Pinpoint the cell where the given text exists, returning its [X, Y] midpoint coordinate. 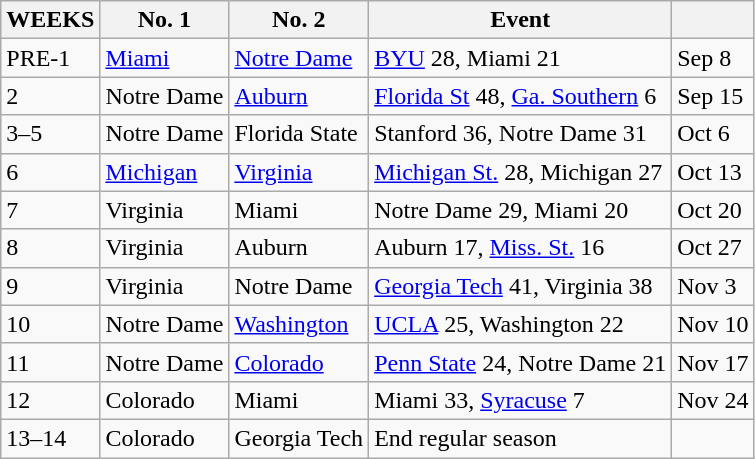
Notre Dame 29, Miami 20 [520, 210]
Auburn 17, Miss. St. 16 [520, 248]
Nov 24 [713, 400]
End regular season [520, 438]
7 [50, 210]
6 [50, 172]
Florida State [299, 134]
Washington [299, 324]
3–5 [50, 134]
Oct 20 [713, 210]
PRE-1 [50, 58]
Georgia Tech 41, Virginia 38 [520, 286]
Florida St 48, Ga. Southern 6 [520, 96]
Oct 13 [713, 172]
10 [50, 324]
8 [50, 248]
Georgia Tech [299, 438]
Miami 33, Syracuse 7 [520, 400]
No. 2 [299, 20]
Stanford 36, Notre Dame 31 [520, 134]
Michigan St. 28, Michigan 27 [520, 172]
12 [50, 400]
Oct 27 [713, 248]
11 [50, 362]
Sep 15 [713, 96]
No. 1 [164, 20]
Oct 6 [713, 134]
UCLA 25, Washington 22 [520, 324]
9 [50, 286]
2 [50, 96]
WEEKS [50, 20]
Nov 17 [713, 362]
Nov 3 [713, 286]
Sep 8 [713, 58]
Penn State 24, Notre Dame 21 [520, 362]
BYU 28, Miami 21 [520, 58]
Event [520, 20]
Nov 10 [713, 324]
Michigan [164, 172]
13–14 [50, 438]
